Return [x, y] of the center of cell containing provided text 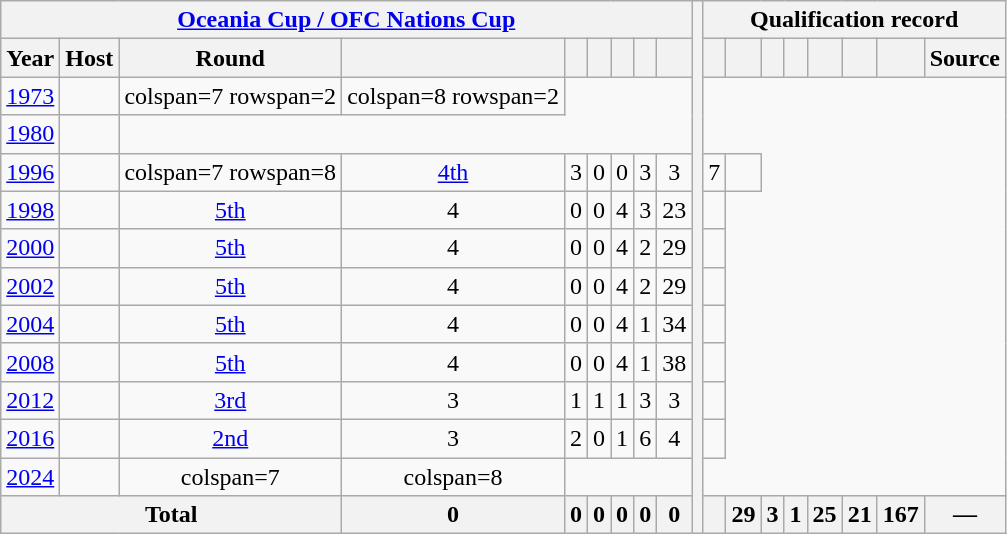
colspan=7 [230, 477]
— [964, 515]
1996 [30, 172]
3rd [230, 400]
Year [30, 58]
23 [674, 210]
1998 [30, 210]
2016 [30, 438]
Total [172, 515]
4th [454, 172]
2nd [230, 438]
25 [824, 515]
2002 [30, 286]
Host [90, 58]
34 [674, 324]
Qualification record [854, 20]
38 [674, 362]
167 [900, 515]
2004 [30, 324]
Round [230, 58]
Oceania Cup / OFC Nations Cup [346, 20]
colspan=7 rowspan=8 [230, 172]
1980 [30, 134]
colspan=8 rowspan=2 [454, 96]
21 [860, 515]
1973 [30, 96]
2024 [30, 477]
2000 [30, 248]
colspan=8 [454, 477]
colspan=7 rowspan=2 [230, 96]
6 [646, 438]
7 [714, 172]
Source [964, 58]
2008 [30, 362]
2012 [30, 400]
